For the text-containing cell, return its midpoint in (X, Y) coordinate format. 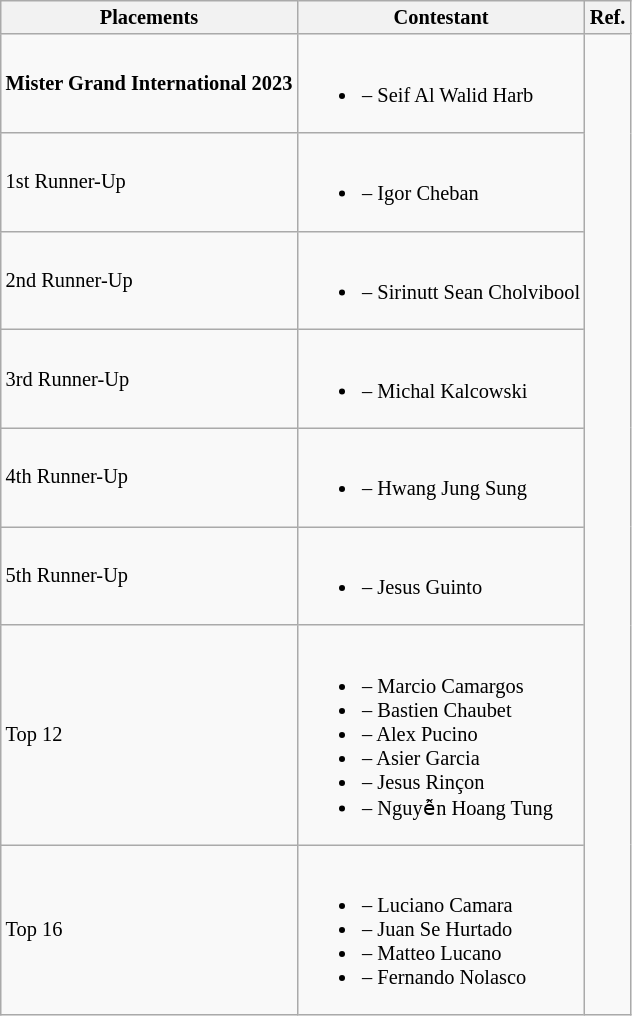
Placements (149, 17)
– Jesus Guinto (441, 575)
3rd Runner-Up (149, 378)
– Hwang Jung Sung (441, 477)
Ref. (608, 17)
Mister Grand International 2023 (149, 83)
– Seif Al Walid Harb (441, 83)
– Igor Cheban (441, 181)
Top 12 (149, 735)
4th Runner-Up (149, 477)
2nd Runner-Up (149, 280)
– Marcio Camargos – Bastien Chaubet – Alex Pucino – Asier Garcia – Jesus Rinçon – Nguyễn Hoang Tung (441, 735)
– Sirinutt Sean Cholvibool (441, 280)
– Michal Kalcowski (441, 378)
Contestant (441, 17)
Top 16 (149, 930)
1st Runner-Up (149, 181)
5th Runner-Up (149, 575)
– Luciano Camara – Juan Se Hurtado – Matteo Lucano – Fernando Nolasco (441, 930)
